Determine the (x, y) coordinate at the center of the cell enclosing the given text.  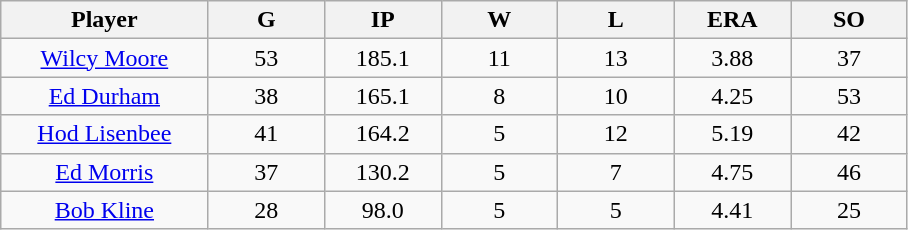
38 (266, 96)
5.19 (732, 134)
12 (616, 134)
ERA (732, 20)
42 (850, 134)
46 (850, 172)
3.88 (732, 58)
4.75 (732, 172)
Ed Morris (104, 172)
165.1 (382, 96)
28 (266, 210)
41 (266, 134)
L (616, 20)
13 (616, 58)
W (500, 20)
Bob Kline (104, 210)
Wilcy Moore (104, 58)
IP (382, 20)
10 (616, 96)
4.25 (732, 96)
Ed Durham (104, 96)
164.2 (382, 134)
98.0 (382, 210)
130.2 (382, 172)
G (266, 20)
7 (616, 172)
11 (500, 58)
25 (850, 210)
Player (104, 20)
4.41 (732, 210)
Hod Lisenbee (104, 134)
SO (850, 20)
8 (500, 96)
185.1 (382, 58)
